Return the [x, y] coordinate for the center point of the cell that contains the specified text.  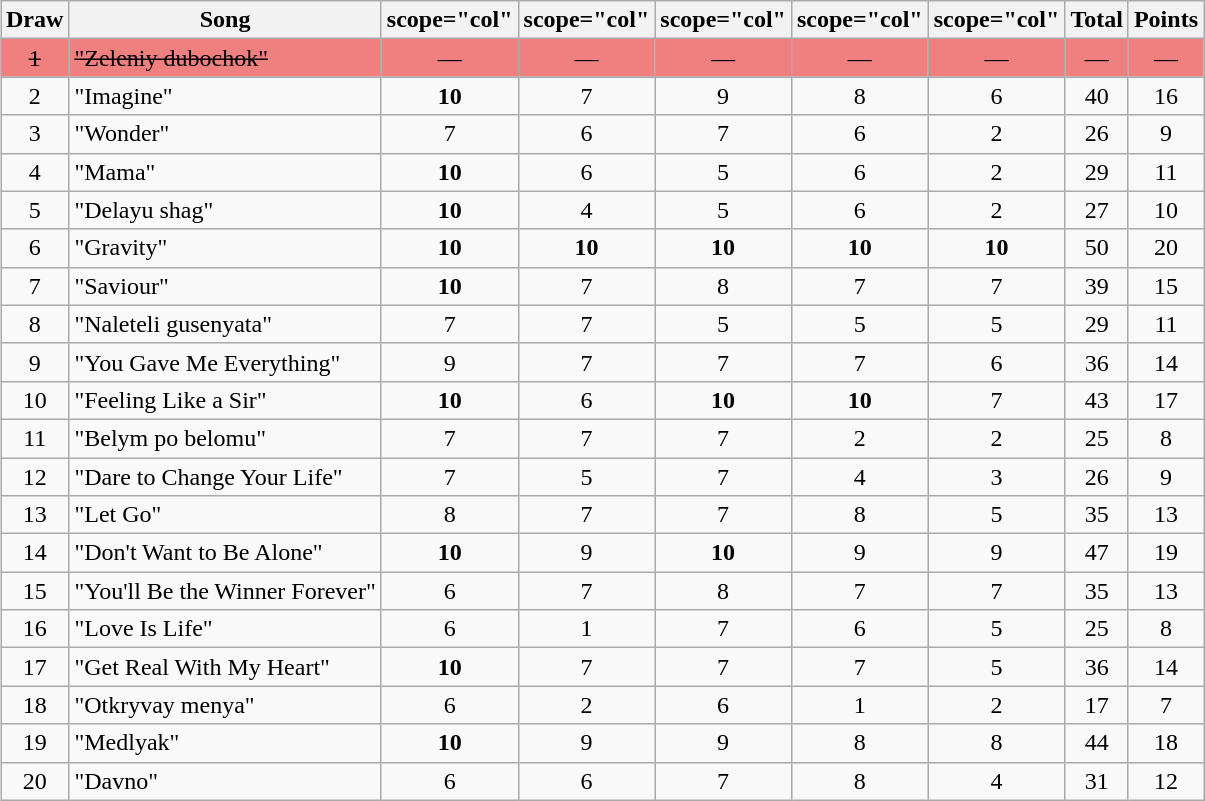
Total [1097, 20]
"Naleteli gusenyata" [225, 324]
47 [1097, 553]
"Otkryvay menya" [225, 705]
44 [1097, 743]
31 [1097, 781]
"Get Real With My Heart" [225, 667]
"Davno" [225, 781]
Points [1166, 20]
"Saviour" [225, 286]
"You Gave Me Everything" [225, 362]
"Mama" [225, 172]
"Let Go" [225, 515]
"Dare to Change Your Life" [225, 477]
39 [1097, 286]
"Medlyak" [225, 743]
27 [1097, 210]
Draw [34, 20]
"Zeleniy dubochok" [225, 58]
"Don't Want to Be Alone" [225, 553]
"Gravity" [225, 248]
Song [225, 20]
40 [1097, 96]
"You'll Be the Winner Forever" [225, 591]
"Wonder" [225, 134]
50 [1097, 248]
"Belym po belomu" [225, 438]
"Imagine" [225, 96]
"Feeling Like a Sir" [225, 400]
43 [1097, 400]
"Love Is Life" [225, 629]
"Delayu shag" [225, 210]
